Determine the [X, Y] coordinate at the center of the cell enclosing the given text.  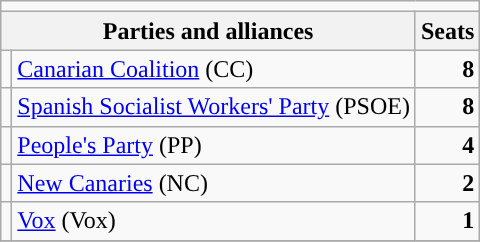
People's Party (PP) [214, 145]
Vox (Vox) [214, 221]
2 [447, 183]
New Canaries (NC) [214, 183]
1 [447, 221]
Parties and alliances [208, 31]
Canarian Coalition (CC) [214, 69]
Seats [447, 31]
4 [447, 145]
Spanish Socialist Workers' Party (PSOE) [214, 107]
